Determine the [x, y] coordinate at the center of the cell enclosing the given text.  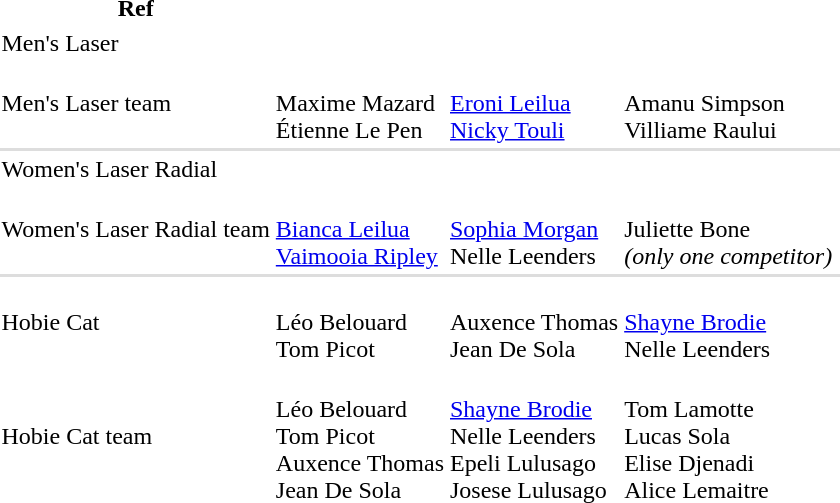
Women's Laser Radial [136, 169]
Léo BelouardTom Picot [360, 322]
Juliette Bone(only one competitor) [728, 229]
Hobie Cat [136, 322]
Amanu SimpsonVilliame Raului [728, 103]
Bianca LeiluaVaimooia Ripley [360, 229]
Maxime MazardÉtienne Le Pen [360, 103]
Eroni LeiluaNicky Touli [534, 103]
Men's Laser team [136, 103]
Shayne BrodieNelle Leenders [728, 322]
Men's Laser [136, 43]
Auxence ThomasJean De Sola [534, 322]
Sophia MorganNelle Leenders [534, 229]
Women's Laser Radial team [136, 229]
